Extract the (X, Y) coordinate from the center of the cell holding the provided text.  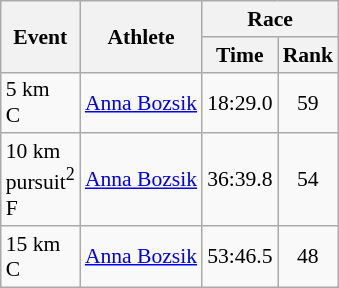
Rank (308, 55)
54 (308, 180)
Athlete (141, 36)
5 km C (40, 102)
Race (270, 19)
18:29.0 (240, 102)
Event (40, 36)
36:39.8 (240, 180)
53:46.5 (240, 256)
10 km pursuit2 F (40, 180)
59 (308, 102)
48 (308, 256)
Time (240, 55)
15 km C (40, 256)
